Extract the [x, y] coordinate from the center of the cell holding the provided text.  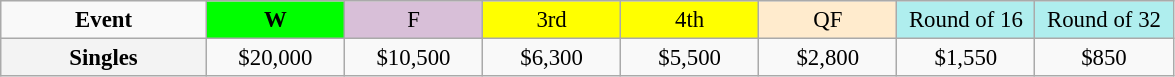
3rd [552, 20]
W [275, 20]
Round of 32 [1104, 20]
$5,500 [690, 58]
$2,800 [828, 58]
$850 [1104, 58]
4th [690, 20]
$20,000 [275, 58]
Round of 16 [966, 20]
Singles [104, 58]
$1,550 [966, 58]
QF [828, 20]
F [413, 20]
Event [104, 20]
$6,300 [552, 58]
$10,500 [413, 58]
